For the text-containing cell, return its midpoint in (X, Y) coordinate format. 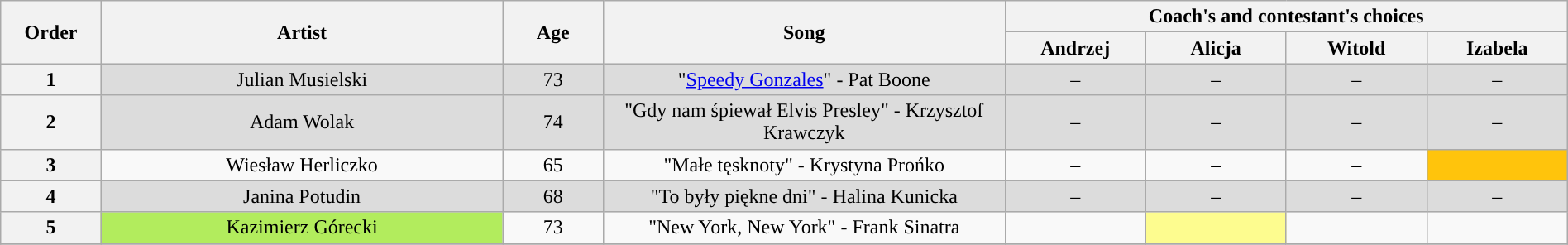
Age (552, 32)
Alicja (1216, 48)
3 (51, 165)
"To były piękne dni" - Halina Kunicka (804, 196)
68 (552, 196)
Wiesław Herliczko (302, 165)
65 (552, 165)
Coach's and contestant's choices (1286, 17)
5 (51, 228)
Witold (1356, 48)
"Małe tęsknoty" - Krystyna Prońko (804, 165)
Order (51, 32)
Adam Wolak (302, 122)
Kazimierz Górecki (302, 228)
Janina Potudin (302, 196)
"Speedy Gonzales" - Pat Boone (804, 79)
1 (51, 79)
2 (51, 122)
Andrzej (1075, 48)
Song (804, 32)
4 (51, 196)
"Gdy nam śpiewał Elvis Presley" - Krzysztof Krawczyk (804, 122)
"New York, New York" - Frank Sinatra (804, 228)
Izabela (1497, 48)
74 (552, 122)
Artist (302, 32)
Julian Musielski (302, 79)
